Locate the cell with the specified text and output its (X, Y) center coordinate. 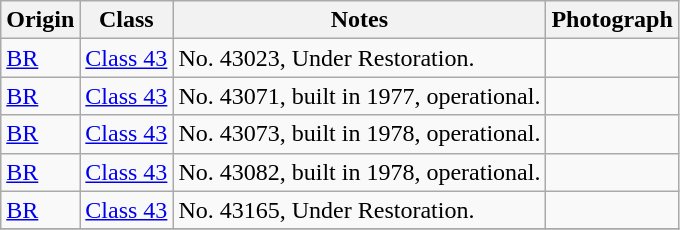
No. 43073, built in 1978, operational. (360, 134)
No. 43071, built in 1977, operational. (360, 96)
No. 43023, Under Restoration. (360, 58)
Class (126, 20)
Origin (40, 20)
Notes (360, 20)
No. 43165, Under Restoration. (360, 210)
No. 43082, built in 1978, operational. (360, 172)
Photograph (612, 20)
